Pinpoint the cell where the given text exists, returning its (X, Y) midpoint coordinate. 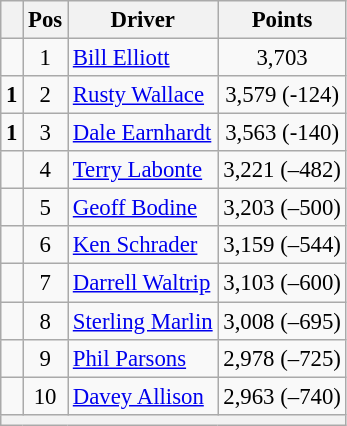
Geoff Bodine (143, 208)
Bill Elliott (143, 58)
3,563 (-140) (282, 133)
Points (282, 20)
3,159 (–544) (282, 245)
Rusty Wallace (143, 95)
Driver (143, 20)
Darrell Waltrip (143, 283)
Dale Earnhardt (143, 133)
Sterling Marlin (143, 321)
Davey Allison (143, 396)
10 (46, 396)
Pos (46, 20)
3,579 (-124) (282, 95)
Ken Schrader (143, 245)
2 (46, 95)
3 (46, 133)
5 (46, 208)
3,703 (282, 58)
6 (46, 245)
2,978 (–725) (282, 358)
4 (46, 170)
7 (46, 283)
Terry Labonte (143, 170)
2,963 (–740) (282, 396)
3,221 (–482) (282, 170)
3,008 (–695) (282, 321)
3,103 (–600) (282, 283)
8 (46, 321)
9 (46, 358)
3,203 (–500) (282, 208)
Phil Parsons (143, 358)
